Output the [x, y] coordinate of the center of the cell containing the given text.  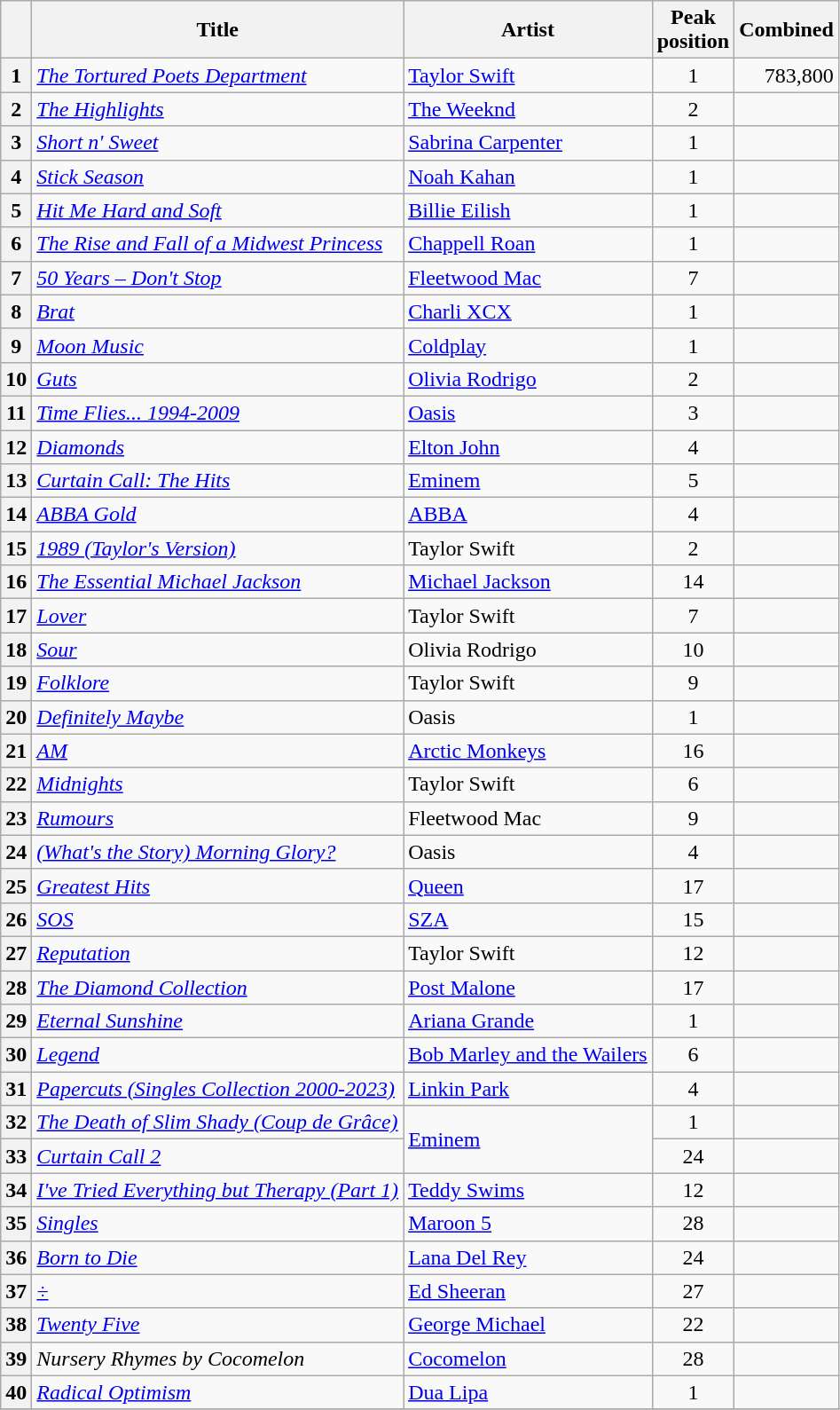
50 Years – Don't Stop [218, 278]
The Tortured Poets Department [218, 75]
1989 (Taylor's Version) [218, 548]
The Weeknd [529, 109]
Post Malone [529, 988]
The Diamond Collection [218, 988]
Ariana Grande [529, 1021]
The Essential Michael Jackson [218, 582]
33 [16, 1156]
Greatest Hits [218, 886]
Queen [529, 886]
Lana Del Rey [529, 1257]
40 [16, 1392]
Folklore [218, 683]
Definitely Maybe [218, 717]
23 [16, 818]
Eternal Sunshine [218, 1021]
Papercuts (Singles Collection 2000-2023) [218, 1089]
The Rise and Fall of a Midwest Princess [218, 244]
Hit Me Hard and Soft [218, 210]
Peakposition [693, 30]
Dua Lipa [529, 1392]
Lover [218, 616]
Michael Jackson [529, 582]
39 [16, 1359]
36 [16, 1257]
8 [16, 311]
38 [16, 1325]
Coldplay [529, 345]
Sour [218, 650]
Curtain Call 2 [218, 1156]
Billie Eilish [529, 210]
21 [16, 751]
Artist [529, 30]
SOS [218, 919]
Bob Marley and the Wailers [529, 1055]
Combined [787, 30]
Chappell Roan [529, 244]
Short n' Sweet [218, 143]
Singles [218, 1224]
30 [16, 1055]
Guts [218, 379]
Noah Kahan [529, 177]
Radical Optimism [218, 1392]
Moon Music [218, 345]
35 [16, 1224]
Maroon 5 [529, 1224]
Twenty Five [218, 1325]
AM [218, 751]
Charli XCX [529, 311]
18 [16, 650]
Reputation [218, 953]
26 [16, 919]
(What's the Story) Morning Glory? [218, 852]
SZA [529, 919]
I've Tried Everything but Therapy (Part 1) [218, 1190]
Arctic Monkeys [529, 751]
The Death of Slim Shady (Coup de Grâce) [218, 1122]
Elton John [529, 446]
11 [16, 413]
Cocomelon [529, 1359]
Midnights [218, 784]
Curtain Call: The Hits [218, 481]
Brat [218, 311]
13 [16, 481]
ABBA Gold [218, 515]
25 [16, 886]
783,800 [787, 75]
34 [16, 1190]
Born to Die [218, 1257]
George Michael [529, 1325]
Legend [218, 1055]
Rumours [218, 818]
19 [16, 683]
Linkin Park [529, 1089]
20 [16, 717]
Stick Season [218, 177]
Teddy Swims [529, 1190]
Nursery Rhymes by Cocomelon [218, 1359]
Ed Sheeran [529, 1291]
29 [16, 1021]
32 [16, 1122]
Diamonds [218, 446]
ABBA [529, 515]
Time Flies... 1994-2009 [218, 413]
The Highlights [218, 109]
Sabrina Carpenter [529, 143]
31 [16, 1089]
37 [16, 1291]
Title [218, 30]
÷ [218, 1291]
